Return (X, Y) of the center of cell containing provided text 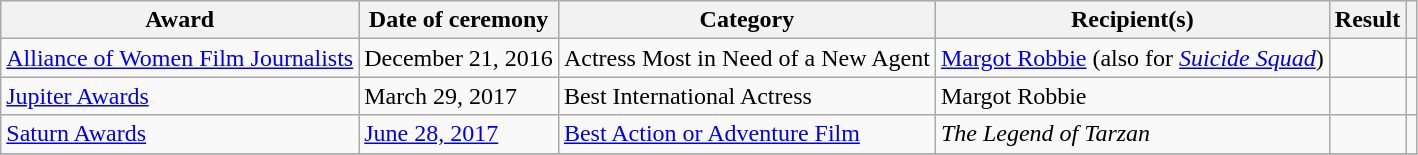
Recipient(s) (1132, 20)
Best Action or Adventure Film (746, 134)
Margot Robbie (also for Suicide Squad) (1132, 58)
Jupiter Awards (180, 96)
Date of ceremony (459, 20)
December 21, 2016 (459, 58)
Best International Actress (746, 96)
Margot Robbie (1132, 96)
Result (1367, 20)
Category (746, 20)
Saturn Awards (180, 134)
The Legend of Tarzan (1132, 134)
Award (180, 20)
March 29, 2017 (459, 96)
Alliance of Women Film Journalists (180, 58)
Actress Most in Need of a New Agent (746, 58)
June 28, 2017 (459, 134)
